Return [X, Y] of the center of cell containing provided text 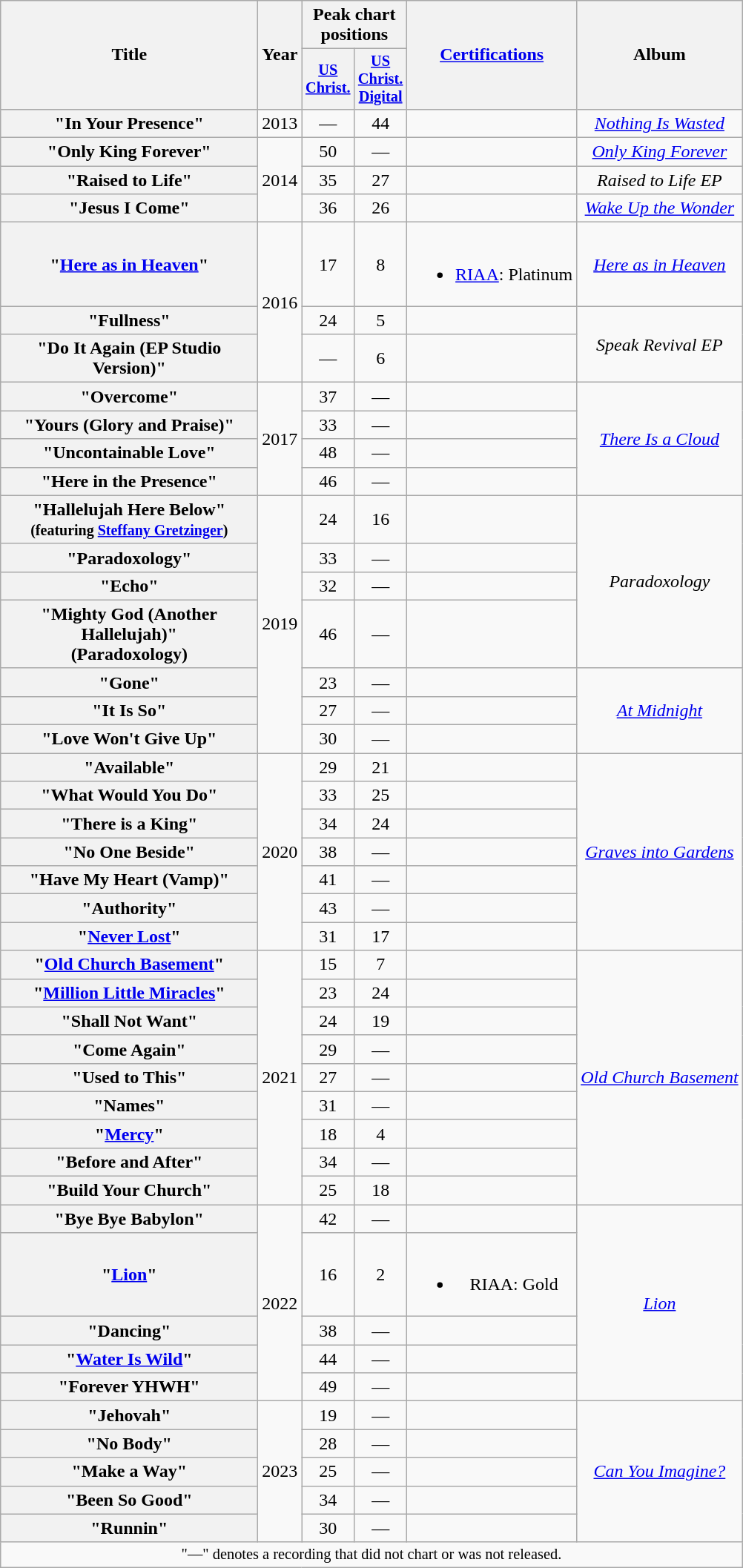
Only King Forever [660, 152]
"Jehovah" [129, 1415]
"Old Church Basement" [129, 965]
"Uncontainable Love" [129, 453]
Year [280, 55]
"No One Beside" [129, 852]
"Only King Forever" [129, 152]
USChrist. [328, 79]
2022 [280, 1303]
Lion [660, 1303]
"Build Your Church" [129, 1191]
"Used to This" [129, 1077]
2016 [280, 302]
50 [328, 152]
37 [328, 397]
28 [328, 1443]
"Do It Again (EP Studio Version)" [129, 359]
Raised to Life EP [660, 180]
"Jesus I Come" [129, 208]
Peak chart positions [354, 25]
Nothing Is Wasted [660, 123]
8 [381, 264]
7 [381, 965]
"Here in the Presence" [129, 481]
21 [381, 767]
"No Body" [129, 1443]
Paradoxology [660, 581]
"Echo" [129, 586]
"Authority" [129, 908]
Title [129, 55]
Can You Imagine? [660, 1472]
Wake Up the Wonder [660, 208]
2014 [280, 180]
At Midnight [660, 710]
"Have My Heart (Vamp)" [129, 880]
Here as in Heaven [660, 264]
"—" denotes a recording that did not chart or was not released. [371, 1555]
41 [328, 880]
Graves into Gardens [660, 852]
"Fullness" [129, 320]
Album [660, 55]
"Water Is Wild" [129, 1359]
2023 [280, 1472]
RIAA: Gold [492, 1275]
"Come Again" [129, 1049]
There Is a Cloud [660, 439]
15 [328, 965]
"Hallelujah Here Below"(featuring Steffany Gretzinger) [129, 519]
"Shall Not Want" [129, 1021]
32 [328, 586]
"Love Won't Give Up" [129, 739]
Certifications [492, 55]
Speak Revival EP [660, 344]
"What Would You Do" [129, 795]
43 [328, 908]
"There is a King" [129, 824]
2021 [280, 1078]
4 [381, 1134]
"Runnin" [129, 1528]
2017 [280, 439]
2020 [280, 852]
"Been So Good" [129, 1500]
"Here as in Heaven" [129, 264]
48 [328, 453]
26 [381, 208]
"Forever YHWH" [129, 1387]
"Available" [129, 767]
RIAA: Platinum [492, 264]
"Names" [129, 1105]
Old Church Basement [660, 1078]
2013 [280, 123]
"Yours (Glory and Praise)" [129, 425]
"In Your Presence" [129, 123]
"It Is So" [129, 710]
"Gone" [129, 682]
5 [381, 320]
2019 [280, 624]
"Before and After" [129, 1162]
USChrist.Digital [381, 79]
"Overcome" [129, 397]
6 [381, 359]
"Never Lost" [129, 936]
"Raised to Life" [129, 180]
35 [328, 180]
"Mercy" [129, 1134]
"Make a Way" [129, 1472]
"Paradoxology" [129, 558]
"Mighty God (Another Hallelujah)"(Paradoxology) [129, 634]
2 [381, 1275]
"Lion" [129, 1275]
42 [328, 1219]
"Million Little Miracles" [129, 993]
"Dancing" [129, 1331]
"Bye Bye Babylon" [129, 1219]
36 [328, 208]
49 [328, 1387]
